For the text-containing cell, return its midpoint in (x, y) coordinate format. 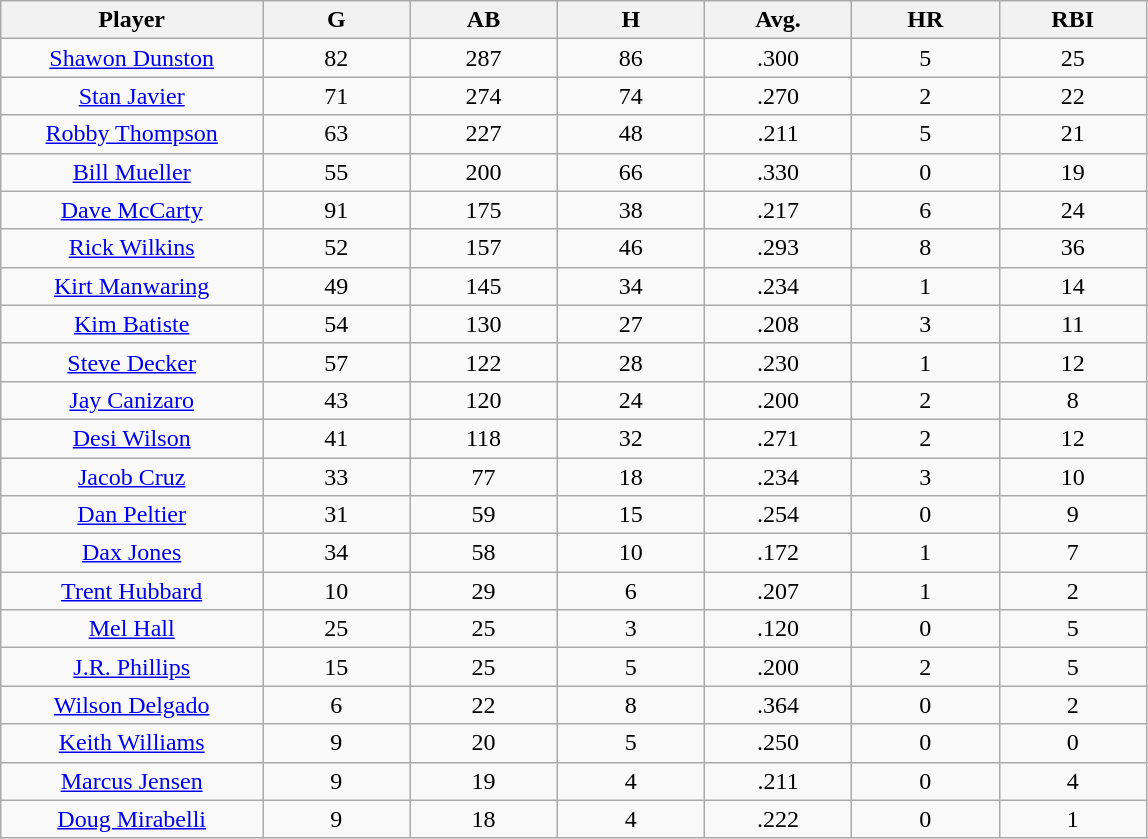
157 (484, 248)
21 (1072, 134)
77 (484, 477)
32 (630, 438)
.300 (778, 58)
200 (484, 172)
55 (336, 172)
145 (484, 286)
36 (1072, 248)
48 (630, 134)
Bill Mueller (132, 172)
118 (484, 438)
63 (336, 134)
287 (484, 58)
11 (1072, 324)
91 (336, 210)
Desi Wilson (132, 438)
14 (1072, 286)
46 (630, 248)
Doug Mirabelli (132, 819)
43 (336, 400)
Steve Decker (132, 362)
20 (484, 743)
130 (484, 324)
57 (336, 362)
.222 (778, 819)
38 (630, 210)
.230 (778, 362)
58 (484, 553)
.254 (778, 515)
66 (630, 172)
AB (484, 20)
175 (484, 210)
Stan Javier (132, 96)
.217 (778, 210)
Dave McCarty (132, 210)
Kim Batiste (132, 324)
59 (484, 515)
H (630, 20)
.207 (778, 591)
.250 (778, 743)
Keith Williams (132, 743)
RBI (1072, 20)
.271 (778, 438)
28 (630, 362)
.172 (778, 553)
120 (484, 400)
Robby Thompson (132, 134)
86 (630, 58)
Kirt Manwaring (132, 286)
.120 (778, 629)
7 (1072, 553)
122 (484, 362)
Player (132, 20)
.330 (778, 172)
Marcus Jensen (132, 781)
49 (336, 286)
Shawon Dunston (132, 58)
274 (484, 96)
71 (336, 96)
.208 (778, 324)
Dan Peltier (132, 515)
Trent Hubbard (132, 591)
Wilson Delgado (132, 705)
HR (926, 20)
Rick Wilkins (132, 248)
33 (336, 477)
.270 (778, 96)
Dax Jones (132, 553)
41 (336, 438)
227 (484, 134)
31 (336, 515)
Jay Canizaro (132, 400)
Avg. (778, 20)
29 (484, 591)
Mel Hall (132, 629)
Jacob Cruz (132, 477)
52 (336, 248)
.364 (778, 705)
54 (336, 324)
74 (630, 96)
.293 (778, 248)
27 (630, 324)
G (336, 20)
J.R. Phillips (132, 667)
82 (336, 58)
